Output the [X, Y] coordinate of the center of the cell containing the given text.  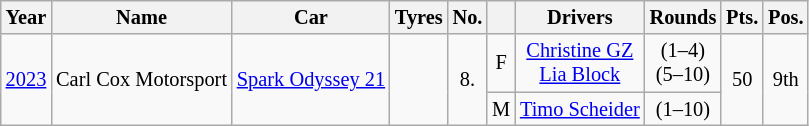
Tyres [419, 17]
2023 [26, 80]
Year [26, 17]
50 [742, 80]
Timo Scheider [580, 109]
(1–4)(5–10) [684, 63]
Spark Odyssey 21 [311, 80]
Pts. [742, 17]
Christine GZ Lia Block [580, 63]
8. [468, 80]
Pos. [786, 17]
Drivers [580, 17]
No. [468, 17]
(1–10) [684, 109]
Rounds [684, 17]
M [501, 109]
Name [142, 17]
9th [786, 80]
Carl Cox Motorsport [142, 80]
Car [311, 17]
F [501, 63]
